For the text-containing cell, return its midpoint in [x, y] coordinate format. 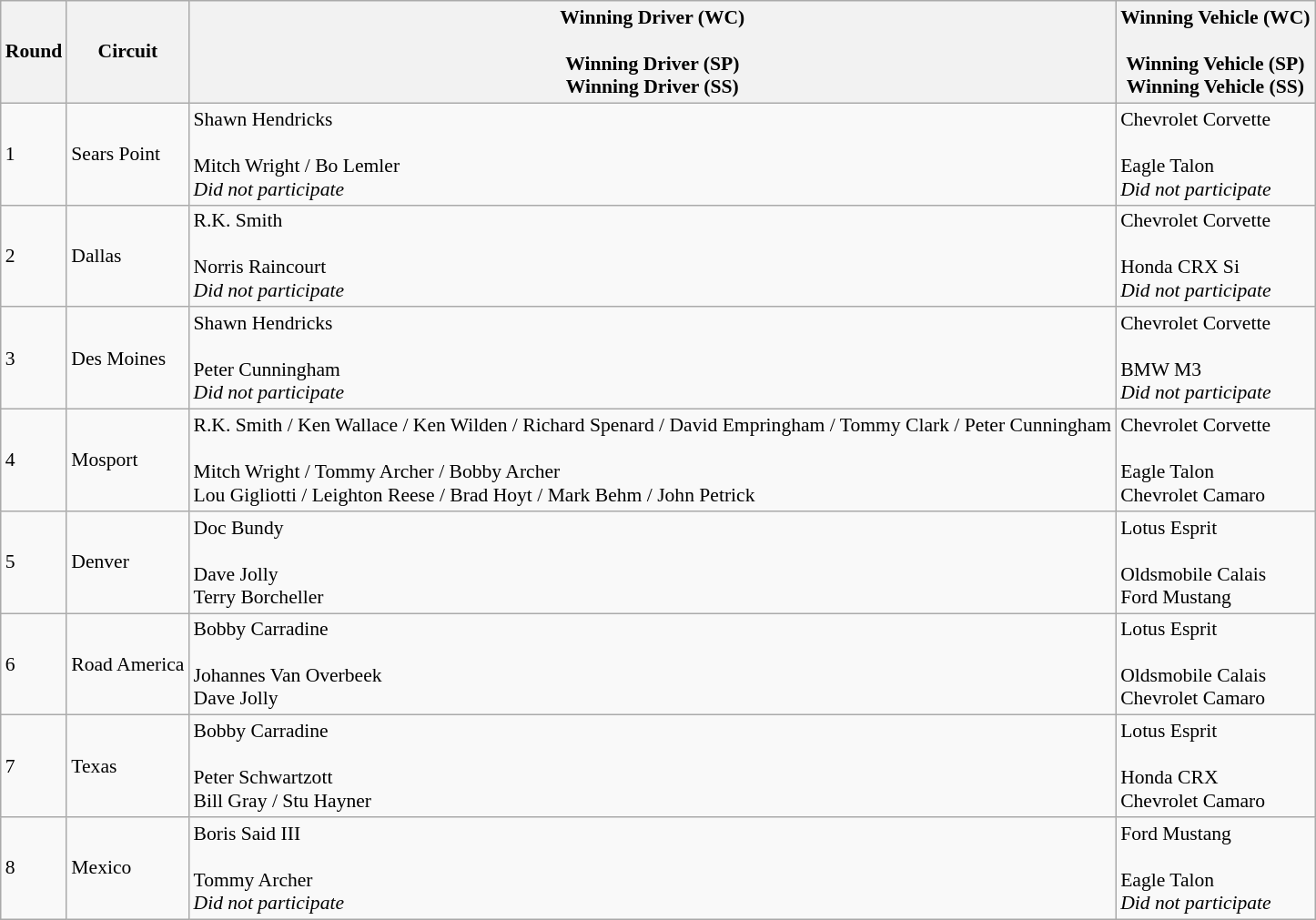
Bobby CarradineJohannes Van Overbeek Dave Jolly [652, 664]
Circuit [127, 52]
Chevrolet CorvetteEagle Talon Chevrolet Camaro [1215, 460]
R.K. SmithNorris Raincourt Did not participate [652, 256]
7 [35, 766]
Lotus EspritOldsmobile Calais Chevrolet Camaro [1215, 664]
Shawn Hendricks Mitch Wright / Bo Lemler Did not participate [652, 154]
Chevrolet CorvetteHonda CRX Si Did not participate [1215, 256]
Ford MustangEagle Talon Did not participate [1215, 868]
Bobby CarradinePeter Schwartzott Bill Gray / Stu Hayner [652, 766]
Lotus EspritHonda CRX Chevrolet Camaro [1215, 766]
Shawn HendricksPeter Cunningham Did not participate [652, 359]
Chevrolet CorvetteBMW M3 Did not participate [1215, 359]
Winning Driver (WC)Winning Driver (SP) Winning Driver (SS) [652, 52]
8 [35, 868]
Doc Bundy Dave Jolly Terry Borcheller [652, 562]
Dallas [127, 256]
Mosport [127, 460]
Denver [127, 562]
Mexico [127, 868]
Road America [127, 664]
3 [35, 359]
5 [35, 562]
Winning Vehicle (WC)Winning Vehicle (SP) Winning Vehicle (SS) [1215, 52]
6 [35, 664]
Sears Point [127, 154]
Chevrolet CorvetteEagle Talon Did not participate [1215, 154]
Texas [127, 766]
4 [35, 460]
Lotus EspritOldsmobile Calais Ford Mustang [1215, 562]
Des Moines [127, 359]
2 [35, 256]
Boris Said III Tommy Archer Did not participate [652, 868]
Round [35, 52]
1 [35, 154]
